Scan for the cell matching the given text and deliver its (x, y) coordinate at center. 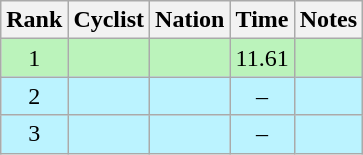
3 (34, 134)
1 (34, 58)
11.61 (262, 58)
Notes (328, 20)
2 (34, 96)
Rank (34, 20)
Nation (190, 20)
Time (262, 20)
Cyclist (109, 20)
